Detect which cell encompasses the target text, then output its [X, Y] center coordinate. 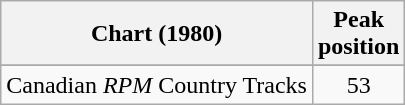
Canadian RPM Country Tracks [157, 85]
Chart (1980) [157, 34]
53 [358, 85]
Peakposition [358, 34]
